Scan for the cell matching the given text and deliver its (x, y) coordinate at center. 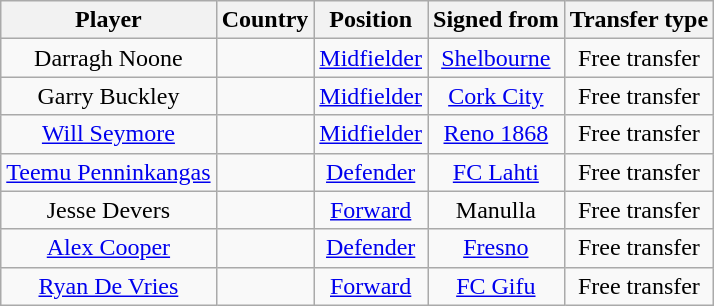
Country (265, 20)
FC Gifu (496, 286)
Garry Buckley (108, 96)
Ryan De Vries (108, 286)
Alex Cooper (108, 248)
Player (108, 20)
Will Seymore (108, 134)
Signed from (496, 20)
Transfer type (638, 20)
Fresno (496, 248)
Teemu Penninkangas (108, 172)
Cork City (496, 96)
FC Lahti (496, 172)
Position (371, 20)
Manulla (496, 210)
Reno 1868 (496, 134)
Darragh Noone (108, 58)
Shelbourne (496, 58)
Jesse Devers (108, 210)
